Return [X, Y] of the center of cell containing provided text 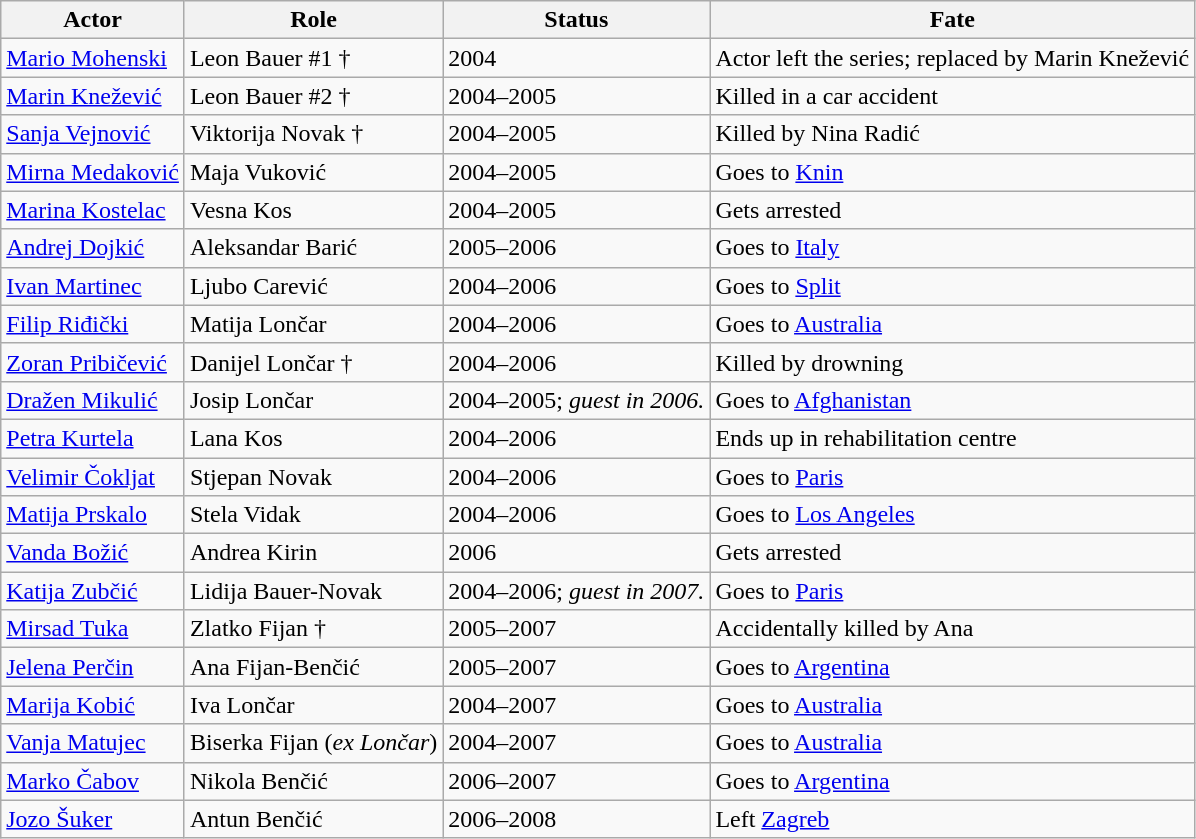
Fate [952, 20]
Actor left the series; replaced by Marin Knežević [952, 58]
Accidentally killed by Ana [952, 629]
Jelena Perčin [93, 667]
Vanja Matujec [93, 743]
Viktorija Novak † [313, 134]
2006 [576, 553]
Katija Zubčić [93, 591]
Nikola Benčić [313, 781]
Iva Lončar [313, 705]
Dražen Mikulić [93, 400]
Filip Riđički [93, 324]
Killed by Nina Radić [952, 134]
Goes to Split [952, 286]
Andrea Kirin [313, 553]
2004 [576, 58]
Vesna Kos [313, 210]
Killed in a car accident [952, 96]
Marija Kobić [93, 705]
Petra Kurtela [93, 438]
Vanda Božić [93, 553]
2006–2007 [576, 781]
Aleksandar Barić [313, 248]
Goes to Los Angeles [952, 515]
Matija Lončar [313, 324]
Goes to Knin [952, 172]
Ana Fijan-Benčić [313, 667]
Marko Čabov [93, 781]
Left Zagreb [952, 819]
Lana Kos [313, 438]
Mario Mohenski [93, 58]
Lidija Bauer-Novak [313, 591]
Jozo Šuker [93, 819]
Actor [93, 20]
2006–2008 [576, 819]
Velimir Čokljat [93, 477]
Stela Vidak [313, 515]
Leon Bauer #1 † [313, 58]
Status [576, 20]
Danijel Lončar † [313, 362]
Ivan Martinec [93, 286]
Marin Knežević [93, 96]
Matija Prskalo [93, 515]
Goes to Italy [952, 248]
Zoran Pribičević [93, 362]
Killed by drowning [952, 362]
Stjepan Novak [313, 477]
Goes to Afghanistan [952, 400]
Zlatko Fijan † [313, 629]
2005–2006 [576, 248]
Andrej Dojkić [93, 248]
Josip Lončar [313, 400]
Leon Bauer #2 † [313, 96]
Role [313, 20]
Maja Vuković [313, 172]
Biserka Fijan (ex Lončar) [313, 743]
Marina Kostelac [93, 210]
Mirsad Tuka [93, 629]
Mirna Medaković [93, 172]
Ends up in rehabilitation centre [952, 438]
Sanja Vejnović [93, 134]
Antun Benčić [313, 819]
2004–2006; guest in 2007. [576, 591]
Ljubo Carević [313, 286]
2004–2005; guest in 2006. [576, 400]
